Output the (X, Y) coordinate of the center of the cell containing the given text.  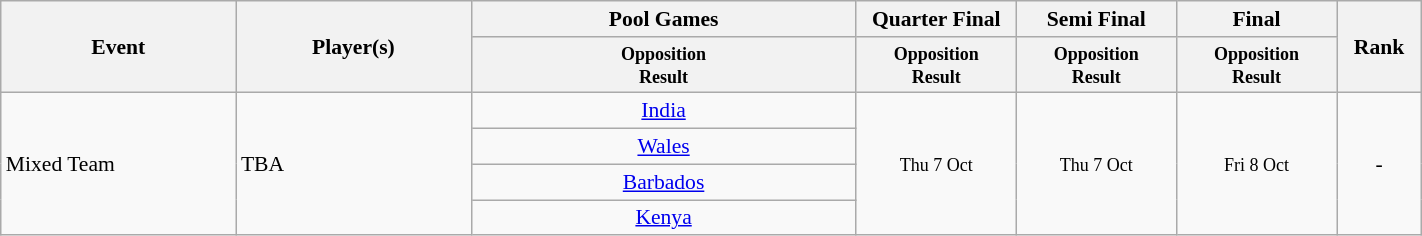
Semi Final (1096, 19)
TBA (354, 164)
Player(s) (354, 47)
Event (118, 47)
Final (1256, 19)
Rank (1378, 47)
- (1378, 164)
Kenya (664, 218)
Wales (664, 147)
Barbados (664, 182)
Mixed Team (118, 164)
Pool Games (664, 19)
Fri 8 Oct (1256, 164)
India (664, 111)
Quarter Final (936, 19)
